Detect which cell encompasses the target text, then output its [X, Y] center coordinate. 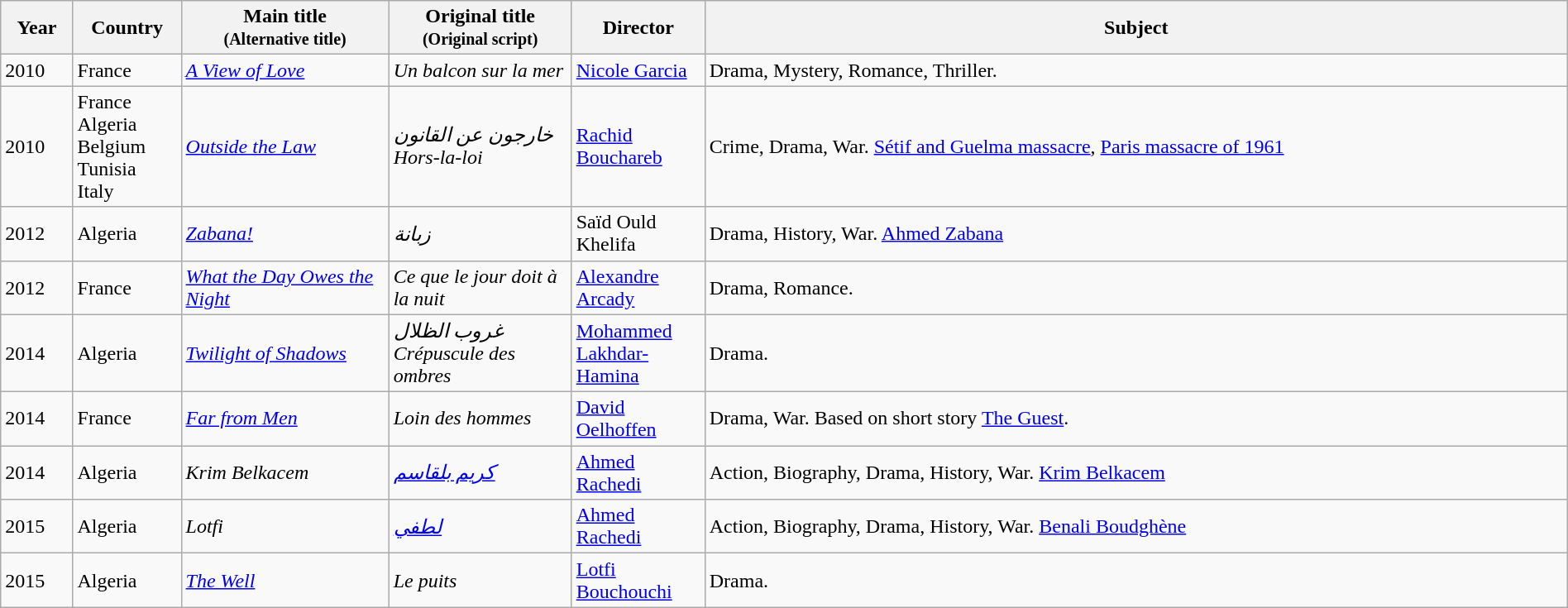
What the Day Owes the Night [284, 288]
Krim Belkacem [284, 473]
Drama, Mystery, Romance, Thriller. [1136, 70]
Drama, History, War. Ahmed Zabana [1136, 233]
زبانة [480, 233]
The Well [284, 581]
Director [638, 28]
Main title(Alternative title) [284, 28]
Crime, Drama, War. Sétif and Guelma massacre, Paris massacre of 1961 [1136, 146]
Lotfi [284, 526]
David Oelhoffen [638, 419]
Original title(Original script) [480, 28]
Outside the Law [284, 146]
Zabana! [284, 233]
Country [127, 28]
Ce que le jour doit à la nuit [480, 288]
Subject [1136, 28]
كريم بلقاسم [480, 473]
Saïd Ould Khelifa [638, 233]
FranceAlgeriaBelgiumTunisiaItaly [127, 146]
Year [36, 28]
Loin des hommes [480, 419]
Drama, Romance. [1136, 288]
Action, Biography, Drama, History, War. Benali Boudghène [1136, 526]
Twilight of Shadows [284, 353]
Action, Biography, Drama, History, War. Krim Belkacem [1136, 473]
Nicole Garcia [638, 70]
Far from Men [284, 419]
Lotfi Bouchouchi [638, 581]
Drama, War. Based on short story The Guest. [1136, 419]
Le puits [480, 581]
A View of Love [284, 70]
Rachid Bouchareb [638, 146]
Alexandre Arcady [638, 288]
لطفي [480, 526]
Un balcon sur la mer [480, 70]
غروب الظلالCrépuscule des ombres [480, 353]
خارجون عن القانونHors-la-loi [480, 146]
Mohammed Lakhdar-Hamina [638, 353]
